Extract the (x, y) coordinate from the center of the cell holding the provided text.  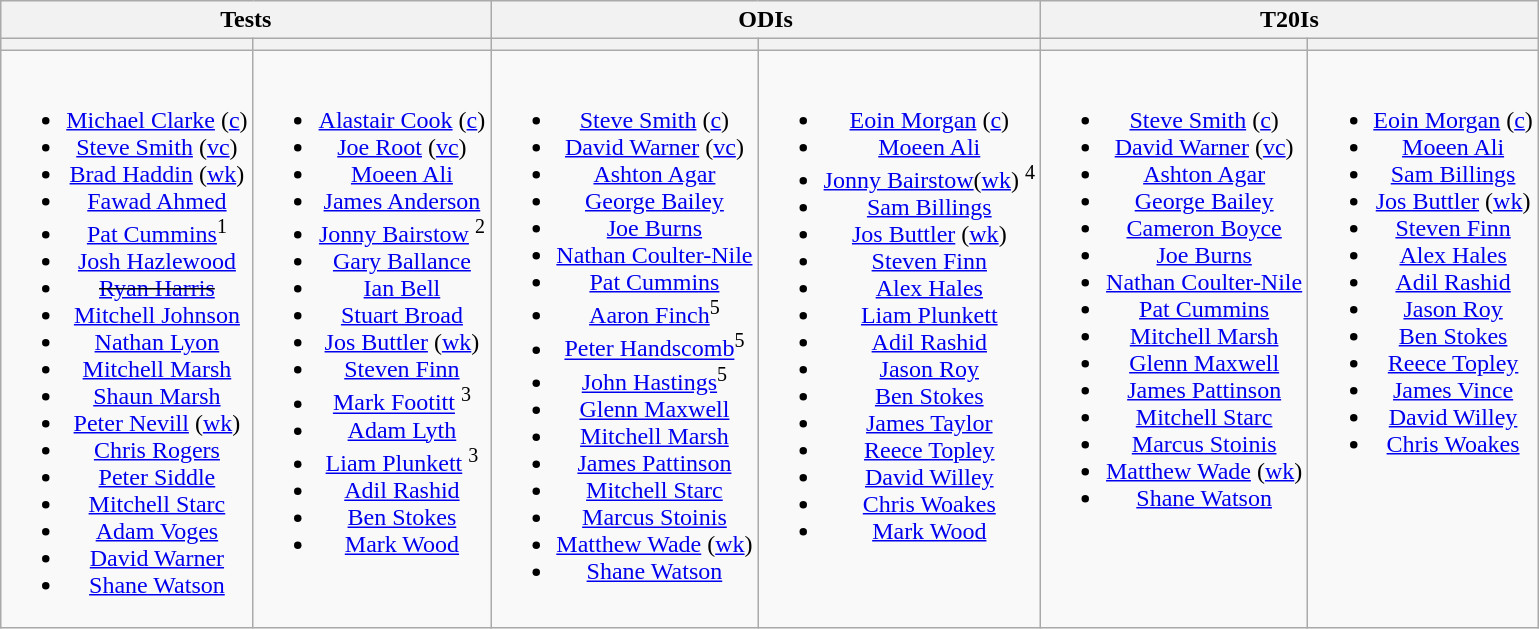
Tests (246, 20)
ODIs (766, 20)
T20Is (1289, 20)
